Provide the [X, Y] coordinate of the cell's center where the given text is located.  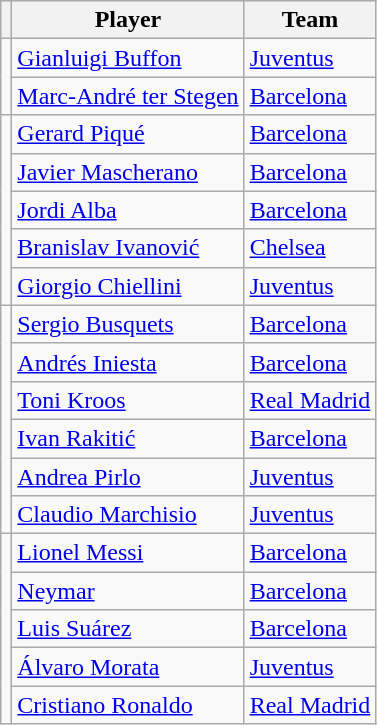
Lionel Messi [128, 553]
Jordi Alba [128, 210]
Giorgio Chiellini [128, 286]
Marc-André ter Stegen [128, 96]
Chelsea [310, 248]
Andrea Pirlo [128, 477]
Toni Kroos [128, 400]
Team [310, 20]
Player [128, 20]
Neymar [128, 591]
Andrés Iniesta [128, 362]
Cristiano Ronaldo [128, 705]
Sergio Busquets [128, 324]
Branislav Ivanović [128, 248]
Claudio Marchisio [128, 515]
Gerard Piqué [128, 134]
Gianluigi Buffon [128, 58]
Álvaro Morata [128, 667]
Ivan Rakitić [128, 438]
Javier Mascherano [128, 172]
Luis Suárez [128, 629]
